Determine the [X, Y] coordinate at the center of the cell enclosing the given text.  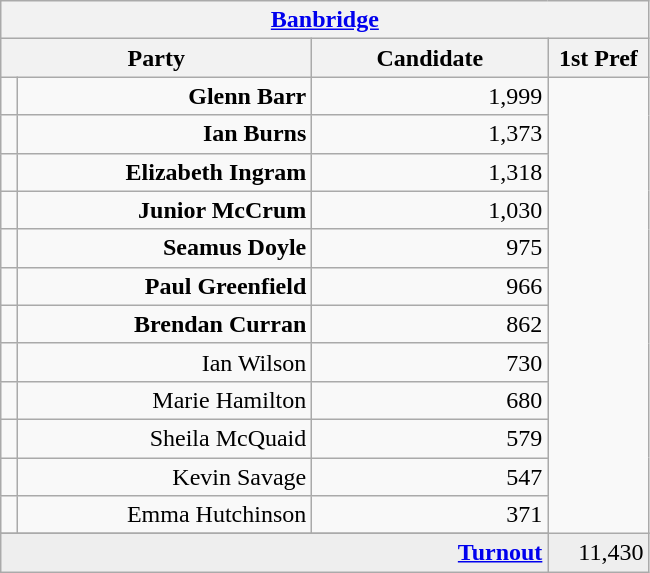
Marie Hamilton [165, 400]
Junior McCrum [165, 210]
Seamus Doyle [165, 248]
Kevin Savage [165, 477]
Candidate [430, 58]
Glenn Barr [165, 96]
Turnout [274, 553]
1,999 [430, 96]
579 [430, 438]
Party [156, 58]
975 [430, 248]
11,430 [598, 553]
371 [430, 515]
Banbridge [325, 20]
966 [430, 286]
Ian Burns [165, 134]
Ian Wilson [165, 362]
1,030 [430, 210]
Paul Greenfield [165, 286]
Sheila McQuaid [165, 438]
Brendan Curran [165, 324]
680 [430, 400]
547 [430, 477]
1,318 [430, 172]
Elizabeth Ingram [165, 172]
862 [430, 324]
730 [430, 362]
Emma Hutchinson [165, 515]
1st Pref [598, 58]
1,373 [430, 134]
